Identify which cell holds the provided text, then report its (X, Y) central coordinate. 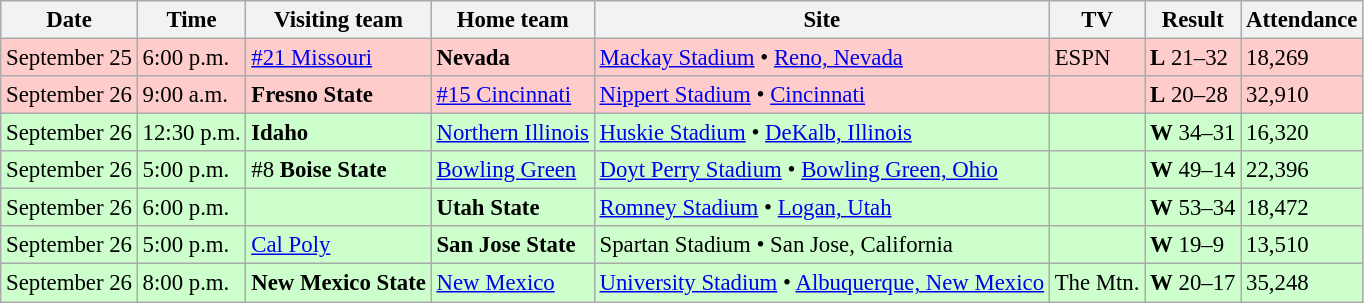
Spartan Stadium • San Jose, California (822, 245)
University Stadium • Albuquerque, New Mexico (822, 283)
W 53–34 (1193, 208)
#21 Missouri (338, 58)
Site (822, 20)
35,248 (1302, 283)
The Mtn. (1096, 283)
Fresno State (338, 95)
L 20–28 (1193, 95)
Attendance (1302, 20)
Northern Illinois (512, 133)
New Mexico State (338, 283)
9:00 a.m. (192, 95)
TV (1096, 20)
W 34–31 (1193, 133)
Cal Poly (338, 245)
Bowling Green (512, 170)
Date (69, 20)
18,472 (1302, 208)
Idaho (338, 133)
L 21–32 (1193, 58)
Huskie Stadium • DeKalb, Illinois (822, 133)
San Jose State (512, 245)
Utah State (512, 208)
W 19–9 (1193, 245)
16,320 (1302, 133)
Visiting team (338, 20)
W 20–17 (1193, 283)
ESPN (1096, 58)
13,510 (1302, 245)
12:30 p.m. (192, 133)
8:00 p.m. (192, 283)
Nippert Stadium • Cincinnati (822, 95)
Romney Stadium • Logan, Utah (822, 208)
Home team (512, 20)
32,910 (1302, 95)
18,269 (1302, 58)
W 49–14 (1193, 170)
#15 Cincinnati (512, 95)
September 25 (69, 58)
Result (1193, 20)
Nevada (512, 58)
22,396 (1302, 170)
Time (192, 20)
Doyt Perry Stadium • Bowling Green, Ohio (822, 170)
New Mexico (512, 283)
#8 Boise State (338, 170)
Mackay Stadium • Reno, Nevada (822, 58)
